Search for the cell housing the specified text and yield its (x, y) center coordinate. 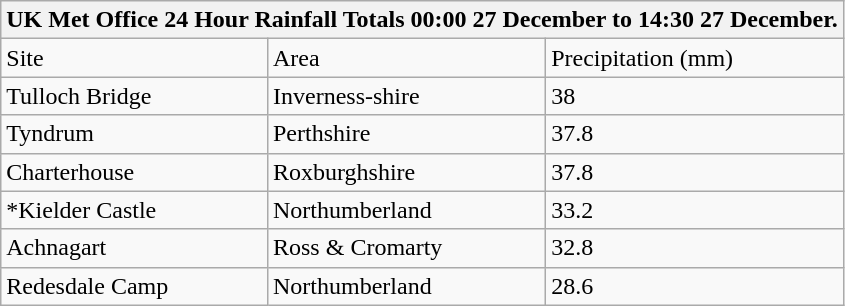
Tyndrum (134, 134)
*Kielder Castle (134, 210)
Inverness-shire (406, 96)
33.2 (695, 210)
Ross & Cromarty (406, 248)
Roxburghshire (406, 172)
32.8 (695, 248)
38 (695, 96)
Achnagart (134, 248)
Charterhouse (134, 172)
Redesdale Camp (134, 286)
Site (134, 58)
Tulloch Bridge (134, 96)
28.6 (695, 286)
UK Met Office 24 Hour Rainfall Totals 00:00 27 December to 14:30 27 December. (422, 20)
Precipitation (mm) (695, 58)
Perthshire (406, 134)
Area (406, 58)
